Detect which cell encompasses the target text, then output its [X, Y] center coordinate. 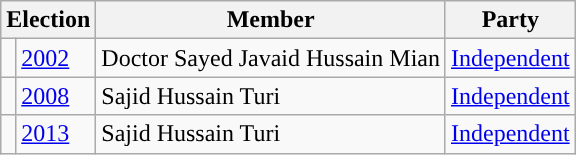
2002 [56, 58]
2013 [56, 134]
Party [510, 20]
Member [271, 20]
Election [48, 20]
Doctor Sayed Javaid Hussain Mian [271, 58]
2008 [56, 96]
